Detect which cell encompasses the target text, then output its [x, y] center coordinate. 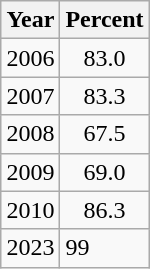
Percent [104, 20]
2008 [30, 134]
99 [104, 248]
Year [30, 20]
69.0 [104, 172]
2023 [30, 248]
2006 [30, 58]
2009 [30, 172]
67.5 [104, 134]
83.0 [104, 58]
83.3 [104, 96]
2007 [30, 96]
86.3 [104, 210]
2010 [30, 210]
